Provide the (x, y) coordinate of the cell's center where the given text is located.  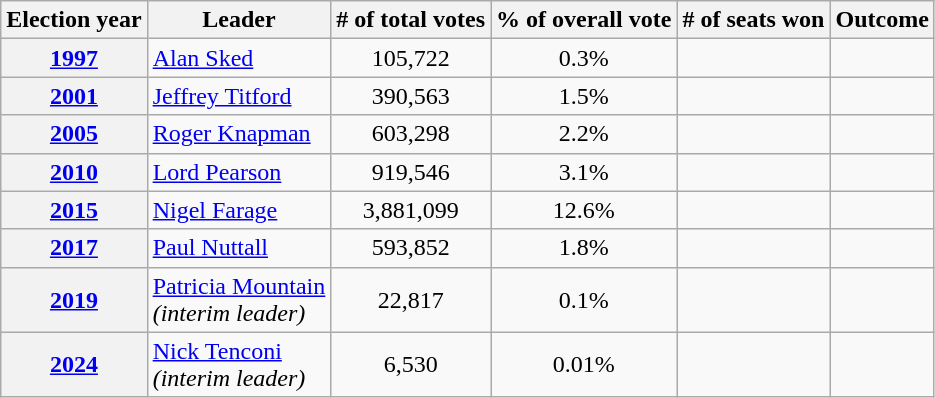
2017 (74, 248)
Outcome (882, 20)
1.8% (584, 248)
3,881,099 (411, 210)
0.3% (584, 58)
22,817 (411, 300)
Election year (74, 20)
919,546 (411, 172)
593,852 (411, 248)
603,298 (411, 134)
2005 (74, 134)
1997 (74, 58)
2010 (74, 172)
# of total votes (411, 20)
Lord Pearson (239, 172)
% of overall vote (584, 20)
Paul Nuttall (239, 248)
6,530 (411, 364)
Nick Tenconi(interim leader) (239, 364)
12.6% (584, 210)
0.1% (584, 300)
Leader (239, 20)
Alan Sked (239, 58)
105,722 (411, 58)
0.01% (584, 364)
3.1% (584, 172)
Roger Knapman (239, 134)
2019 (74, 300)
390,563 (411, 96)
Nigel Farage (239, 210)
2.2% (584, 134)
Jeffrey Titford (239, 96)
2001 (74, 96)
2015 (74, 210)
1.5% (584, 96)
Patricia Mountain(interim leader) (239, 300)
2024 (74, 364)
# of seats won (754, 20)
